Extract the (X, Y) coordinate from the center of the cell holding the provided text.  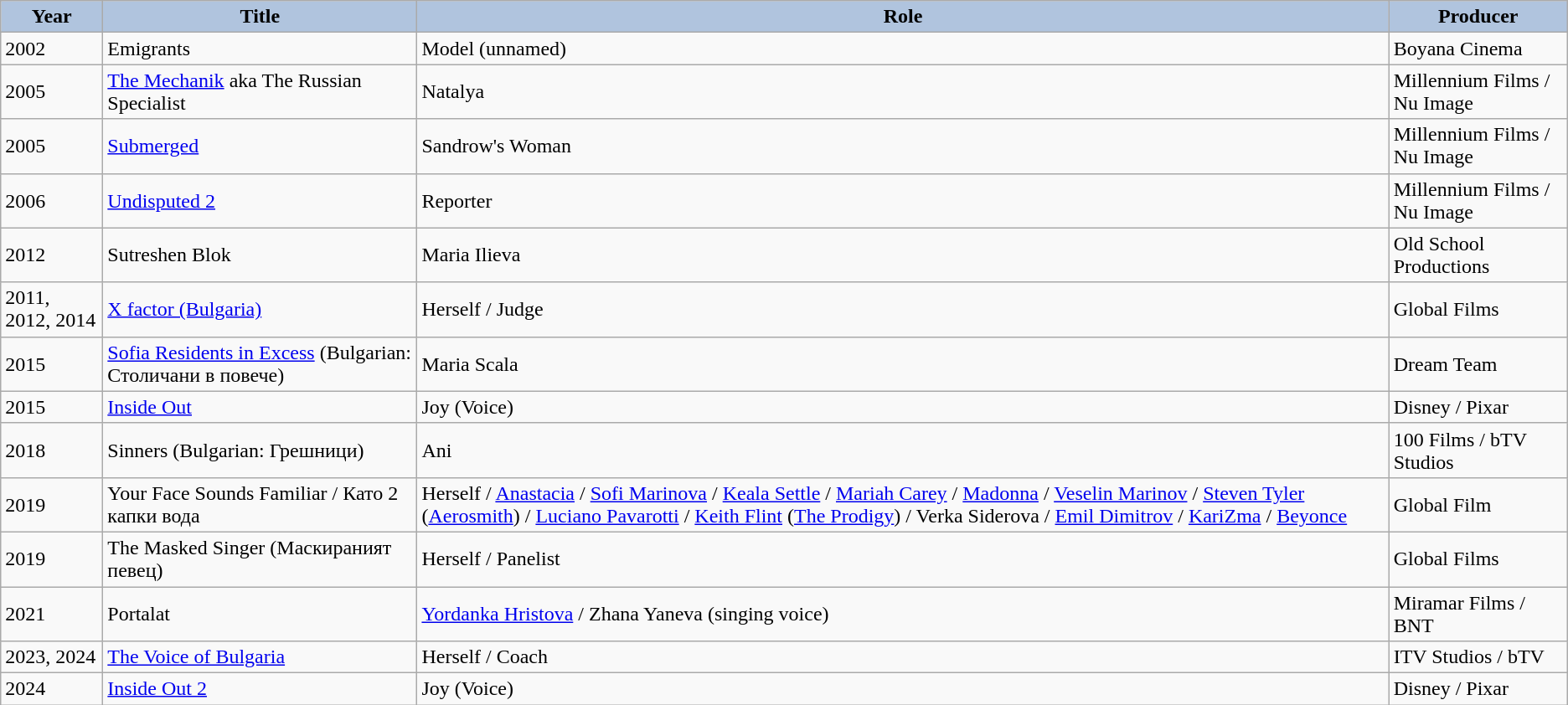
Yordanka Hristova / Zhana Yaneva (singing voice) (903, 613)
Portalat (260, 613)
The Mechanik aka The Russian Specialist (260, 92)
Sandrow's Woman (903, 146)
Role (903, 17)
2011, 2012, 2014 (52, 310)
Boyana Cinema (1478, 49)
Your Face Sounds Familiar / Като 2 капки вода (260, 504)
Dream Team (1478, 363)
The Masked Singer (Маскираният певец) (260, 559)
Miramar Films / BNT (1478, 613)
Producer (1478, 17)
100 Films / bTV Studios (1478, 450)
Natalya (903, 92)
Submerged (260, 146)
Undisputed 2 (260, 201)
Herself / Coach (903, 657)
Herself / Judge (903, 310)
2023, 2024 (52, 657)
The Voice of Bulgaria (260, 657)
ITV Studios / bTV (1478, 657)
Sinners (Bulgarian: Грешници) (260, 450)
Ani (903, 450)
2021 (52, 613)
2012 (52, 255)
Old School Productions (1478, 255)
Inside Out (260, 407)
Global Film (1478, 504)
Sutreshen Blok (260, 255)
2018 (52, 450)
2002 (52, 49)
Title (260, 17)
2024 (52, 689)
Year (52, 17)
Model (unnamed) (903, 49)
Maria Scala (903, 363)
Emigrants (260, 49)
Sofia Residents in Excess (Bulgarian: Столичани в повече) (260, 363)
Reporter (903, 201)
Inside Out 2 (260, 689)
X factor (Bulgaria) (260, 310)
Maria Ilieva (903, 255)
Herself / Panelist (903, 559)
2006 (52, 201)
